From the cell containing the given text, extract its center point as [X, Y] coordinate. 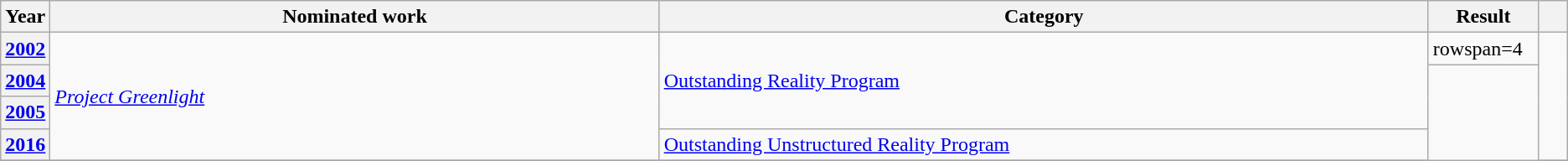
Nominated work [355, 17]
2002 [25, 49]
2004 [25, 80]
2016 [25, 144]
Year [25, 17]
Outstanding Unstructured Reality Program [1044, 144]
2005 [25, 112]
Outstanding Reality Program [1044, 80]
Project Greenlight [355, 96]
Result [1483, 17]
rowspan=4 [1483, 49]
Category [1044, 17]
